From the cell containing the given text, extract its center point as [x, y] coordinate. 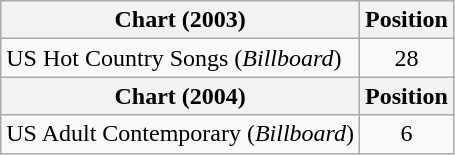
US Adult Contemporary (Billboard) [180, 134]
Chart (2003) [180, 20]
Chart (2004) [180, 96]
6 [407, 134]
28 [407, 58]
US Hot Country Songs (Billboard) [180, 58]
